Pinpoint the cell where the given text exists, returning its [X, Y] midpoint coordinate. 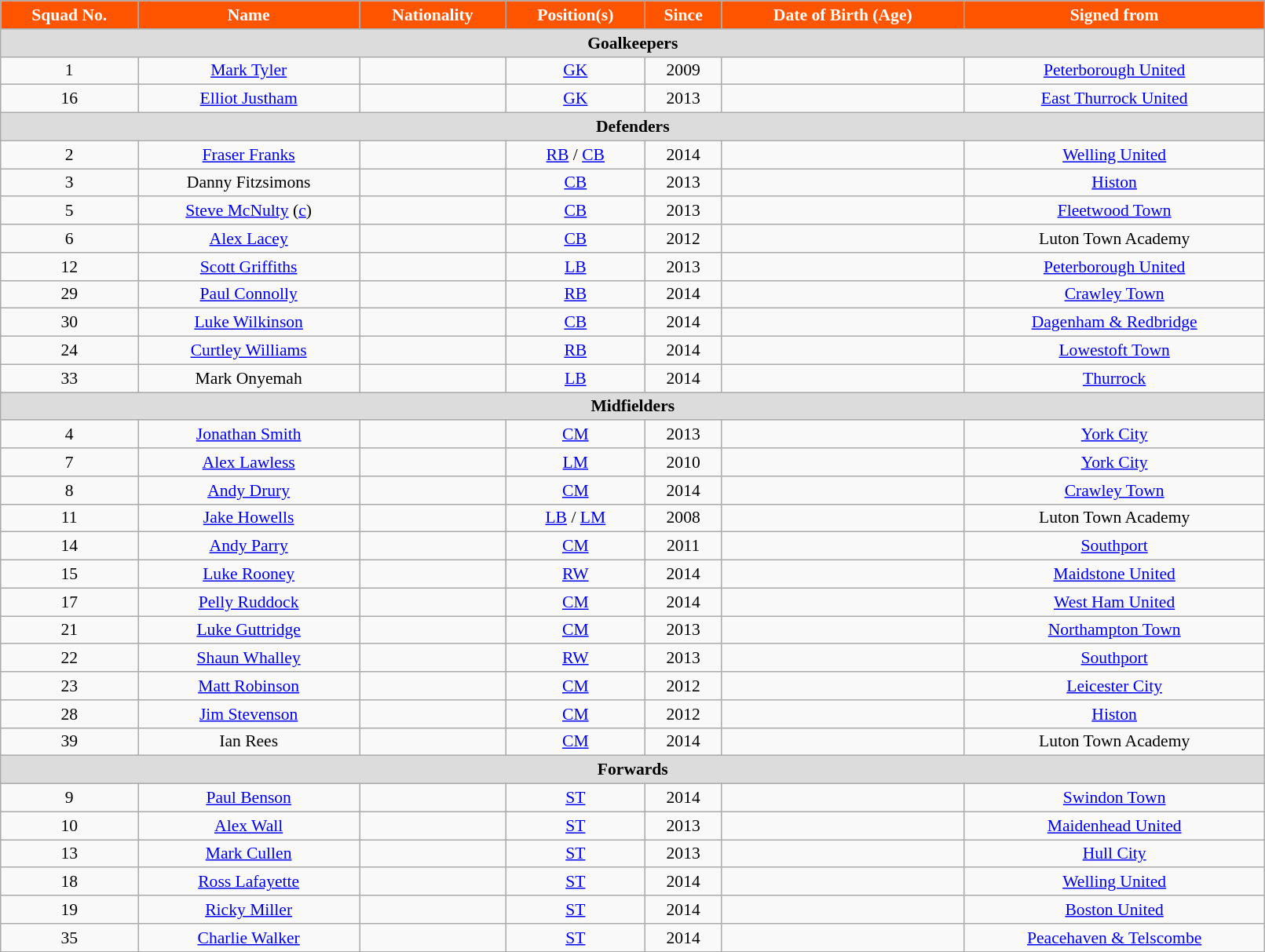
Steve McNulty (c) [249, 211]
9 [69, 798]
2010 [683, 462]
19 [69, 910]
Matt Robinson [249, 686]
33 [69, 378]
Ian Rees [249, 742]
2 [69, 155]
LM [575, 462]
Squad No. [69, 15]
Pelly Ruddock [249, 602]
Thurrock [1113, 378]
30 [69, 323]
Paul Connolly [249, 294]
LB / LM [575, 518]
Nationality [433, 15]
7 [69, 462]
1 [69, 71]
Goalkeepers [633, 43]
6 [69, 239]
2009 [683, 71]
Jim Stevenson [249, 714]
11 [69, 518]
Scott Griffiths [249, 267]
Date of Birth (Age) [843, 15]
Peacehaven & Telscombe [1113, 938]
Ricky Miller [249, 910]
Forwards [633, 770]
Andy Parry [249, 546]
3 [69, 183]
Danny Fitzsimons [249, 183]
Since [683, 15]
Andy Drury [249, 491]
Name [249, 15]
Shaun Whalley [249, 658]
Hull City [1113, 854]
21 [69, 630]
24 [69, 351]
10 [69, 826]
13 [69, 854]
Paul Benson [249, 798]
Lowestoft Town [1113, 351]
2008 [683, 518]
Leicester City [1113, 686]
Fraser Franks [249, 155]
Alex Lawless [249, 462]
28 [69, 714]
5 [69, 211]
39 [69, 742]
Alex Wall [249, 826]
Luke Guttridge [249, 630]
Maidenhead United [1113, 826]
Boston United [1113, 910]
Northampton Town [1113, 630]
14 [69, 546]
4 [69, 435]
Ross Lafayette [249, 882]
22 [69, 658]
Mark Tyler [249, 71]
Curtley Williams [249, 351]
35 [69, 938]
Defenders [633, 127]
17 [69, 602]
Alex Lacey [249, 239]
Jake Howells [249, 518]
29 [69, 294]
Swindon Town [1113, 798]
Charlie Walker [249, 938]
Mark Cullen [249, 854]
18 [69, 882]
23 [69, 686]
Signed from [1113, 15]
Position(s) [575, 15]
Jonathan Smith [249, 435]
Luke Rooney [249, 574]
12 [69, 267]
Maidstone United [1113, 574]
East Thurrock United [1113, 99]
15 [69, 574]
Mark Onyemah [249, 378]
8 [69, 491]
2011 [683, 546]
Midfielders [633, 407]
Luke Wilkinson [249, 323]
16 [69, 99]
West Ham United [1113, 602]
Fleetwood Town [1113, 211]
Elliot Justham [249, 99]
RB / CB [575, 155]
Dagenham & Redbridge [1113, 323]
